Pinpoint the cell where the given text exists, returning its (x, y) midpoint coordinate. 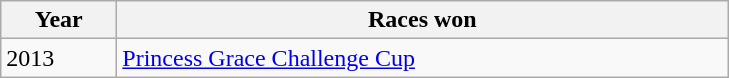
2013 (59, 58)
Races won (422, 20)
Princess Grace Challenge Cup (422, 58)
Year (59, 20)
